Find where the given text appears and provide that cell's center as [X, Y] coordinate. 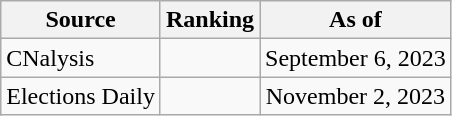
CNalysis [81, 58]
September 6, 2023 [356, 58]
As of [356, 20]
Elections Daily [81, 96]
Ranking [210, 20]
November 2, 2023 [356, 96]
Source [81, 20]
